Detect which cell encompasses the target text, then output its (x, y) center coordinate. 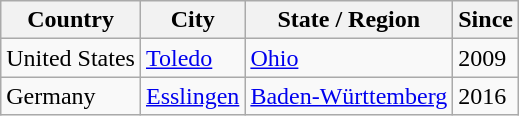
Baden-Württemberg (349, 96)
Esslingen (192, 96)
Toledo (192, 58)
United States (71, 58)
Country (71, 20)
2016 (486, 96)
City (192, 20)
Since (486, 20)
Germany (71, 96)
Ohio (349, 58)
2009 (486, 58)
State / Region (349, 20)
